For the text-containing cell, return its midpoint in (X, Y) coordinate format. 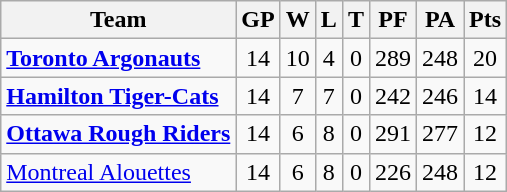
246 (440, 96)
20 (486, 58)
T (356, 20)
PF (392, 20)
289 (392, 58)
291 (392, 134)
242 (392, 96)
Ottawa Rough Riders (118, 134)
Pts (486, 20)
PA (440, 20)
10 (298, 58)
GP (258, 20)
Toronto Argonauts (118, 58)
L (328, 20)
Montreal Alouettes (118, 172)
Hamilton Tiger-Cats (118, 96)
W (298, 20)
277 (440, 134)
Team (118, 20)
4 (328, 58)
226 (392, 172)
